Capture the cell that displays the provided text and extract its [X, Y] central coordinate. 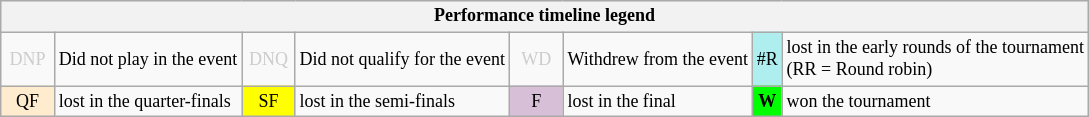
DNP [28, 59]
lost in the final [658, 102]
Did not qualify for the event [402, 59]
F [536, 102]
lost in the semi-finals [402, 102]
QF [28, 102]
#R [767, 59]
SF [269, 102]
Performance timeline legend [545, 16]
DNQ [269, 59]
won the tournament [935, 102]
lost in the quarter-finals [148, 102]
W [767, 102]
Withdrew from the event [658, 59]
Did not play in the event [148, 59]
lost in the early rounds of the tournament(RR = Round robin) [935, 59]
WD [536, 59]
